Identify which cell holds the provided text, then report its (X, Y) central coordinate. 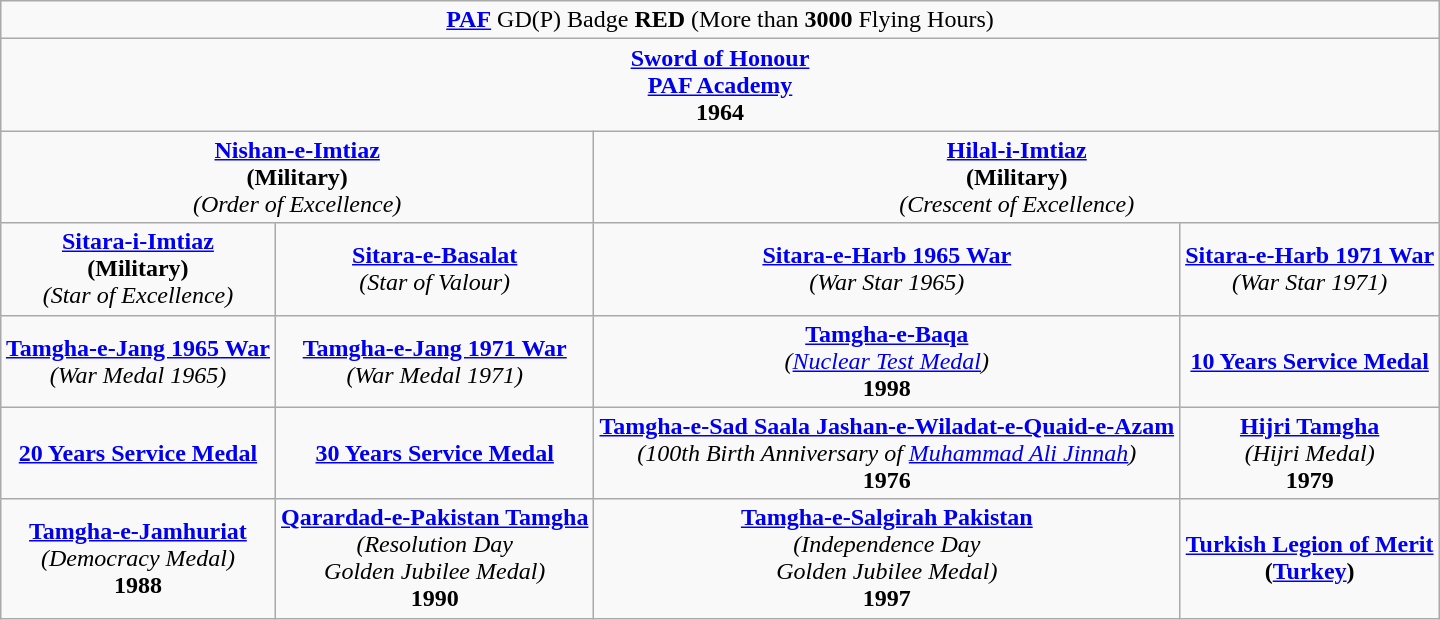
Hijri Tamgha(Hijri Medal)1979 (1310, 453)
Turkish Legion of Merit(Turkey) (1310, 558)
Sitara-i-Imtiaz(Military)(Star of Excellence) (138, 269)
Hilal-i-Imtiaz(Military)(Crescent of Excellence) (1017, 177)
Tamgha-e-Jang 1965 War(War Medal 1965) (138, 361)
Nishan-e-Imtiaz(Military)(Order of Excellence) (297, 177)
Tamgha-e-Salgirah Pakistan(Independence DayGolden Jubilee Medal)1997 (887, 558)
10 Years Service Medal (1310, 361)
20 Years Service Medal (138, 453)
Sitara-e-Harb 1971 War(War Star 1971) (1310, 269)
Sitara-e-Harb 1965 War(War Star 1965) (887, 269)
Tamgha-e-Jang 1971 War(War Medal 1971) (434, 361)
30 Years Service Medal (434, 453)
Tamgha-e-Sad Saala Jashan-e-Wiladat-e-Quaid-e-Azam(100th Birth Anniversary of Muhammad Ali Jinnah)1976 (887, 453)
Sitara-e-Basalat(Star of Valour) (434, 269)
Tamgha-e-Jamhuriat(Democracy Medal)1988 (138, 558)
Qarardad-e-Pakistan Tamgha(Resolution DayGolden Jubilee Medal)1990 (434, 558)
Sword of HonourPAF Academy1964 (720, 85)
Tamgha-e-Baqa(Nuclear Test Medal)1998 (887, 361)
PAF GD(P) Badge RED (More than 3000 Flying Hours) (720, 20)
